Scan for the cell matching the given text and deliver its [x, y] coordinate at center. 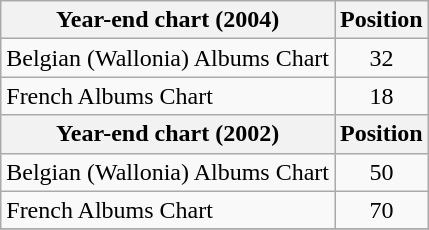
32 [381, 58]
50 [381, 172]
70 [381, 210]
18 [381, 96]
Year-end chart (2002) [168, 134]
Year-end chart (2004) [168, 20]
